Pinpoint the cell where the given text exists, returning its [x, y] midpoint coordinate. 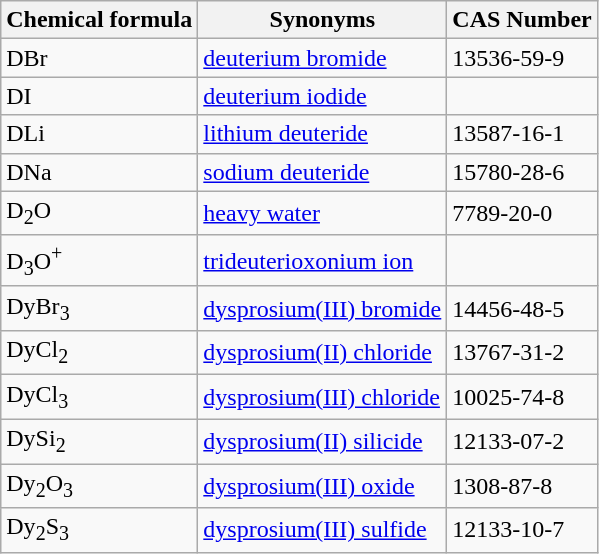
7789-20-0 [522, 213]
13767-31-2 [522, 353]
13536-59-9 [522, 58]
sodium deuteride [322, 172]
deuterium iodide [322, 96]
Dy2S3 [100, 530]
Dy2O3 [100, 486]
14456-48-5 [522, 308]
DySi2 [100, 441]
Synonyms [322, 20]
dysprosium(III) oxide [322, 486]
DBr [100, 58]
lithium deuteride [322, 134]
CAS Number [522, 20]
DyCl3 [100, 397]
D2O [100, 213]
12133-07-2 [522, 441]
12133-10-7 [522, 530]
dysprosium(III) bromide [322, 308]
DI [100, 96]
dysprosium(II) chloride [322, 353]
DNa [100, 172]
15780-28-6 [522, 172]
DLi [100, 134]
13587-16-1 [522, 134]
dysprosium(II) silicide [322, 441]
DyCl2 [100, 353]
dysprosium(III) sulfide [322, 530]
deuterium bromide [322, 58]
dysprosium(III) chloride [322, 397]
10025-74-8 [522, 397]
DyBr3 [100, 308]
D3O+ [100, 260]
1308-87-8 [522, 486]
trideuterioxonium ion [322, 260]
Chemical formula [100, 20]
heavy water [322, 213]
